Scan for the cell matching the given text and deliver its [x, y] coordinate at center. 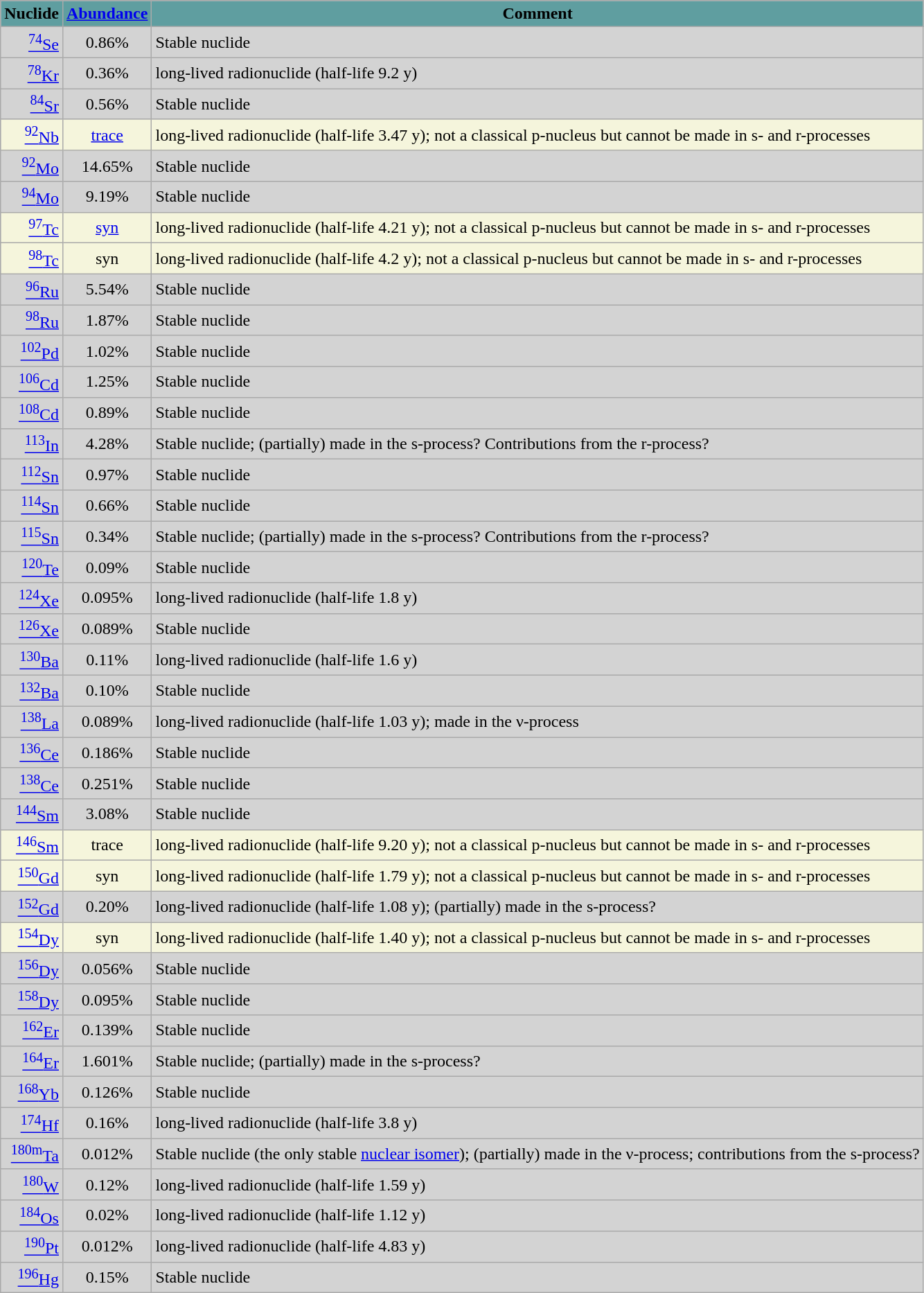
0.12% [107, 1185]
1.87% [107, 320]
115Sn [32, 536]
long-lived radionuclide (half-life 4.2 y); not a classical p-nucleus but cannot be made in s- and r-processes [537, 259]
0.11% [107, 660]
long-lived radionuclide (half-life 4.83 y) [537, 1246]
0.126% [107, 1092]
158Dy [32, 999]
9.19% [107, 197]
long-lived radionuclide (half-life 1.8 y) [537, 599]
92Nb [32, 134]
152Gd [32, 906]
150Gd [32, 876]
146Sm [32, 845]
162Er [32, 1031]
Comment [537, 14]
126Xe [32, 629]
168Yb [32, 1092]
132Ba [32, 690]
190Pt [32, 1246]
97Tc [32, 227]
0.34% [107, 536]
Nuclide [32, 14]
Abundance [107, 14]
164Er [32, 1062]
long-lived radionuclide (half-life 1.08 y); (partially) made in the s-process? [537, 906]
144Sm [32, 815]
98Tc [32, 259]
0.16% [107, 1123]
0.36% [107, 73]
1.601% [107, 1062]
0.56% [107, 104]
1.25% [107, 382]
0.09% [107, 567]
long-lived radionuclide (half-life 1.03 y); made in the ν-process [537, 722]
0.66% [107, 506]
0.15% [107, 1278]
0.056% [107, 969]
long-lived radionuclide (half-life 9.20 y); not a classical p-nucleus but cannot be made in s- and r-processes [537, 845]
4.28% [107, 443]
98Ru [32, 320]
long-lived radionuclide (half-life 1.12 y) [537, 1215]
long-lived radionuclide (half-life 1.79 y); not a classical p-nucleus but cannot be made in s- and r-processes [537, 876]
154Dy [32, 938]
78Kr [32, 73]
3.08% [107, 815]
0.86% [107, 43]
Stable nuclide; (partially) made in the s-process? [537, 1062]
0.02% [107, 1215]
long-lived radionuclide (half-life 3.47 y); not a classical p-nucleus but cannot be made in s- and r-processes [537, 134]
0.89% [107, 413]
0.251% [107, 783]
114Sn [32, 506]
120Te [32, 567]
74Se [32, 43]
102Pd [32, 351]
84Sr [32, 104]
108Cd [32, 413]
92Mo [32, 166]
long-lived radionuclide (half-life 3.8 y) [537, 1123]
5.54% [107, 290]
0.139% [107, 1031]
106Cd [32, 382]
0.10% [107, 690]
96Ru [32, 290]
long-lived radionuclide (half-life 1.6 y) [537, 660]
0.97% [107, 475]
196Hg [32, 1278]
136Ce [32, 753]
130Ba [32, 660]
124Xe [32, 599]
Stable nuclide (the only stable nuclear isomer); (partially) made in the ν-process; contributions from the s-process? [537, 1154]
113In [32, 443]
184Os [32, 1215]
112Sn [32, 475]
long-lived radionuclide (half-life 1.59 y) [537, 1185]
1.02% [107, 351]
174Hf [32, 1123]
138Ce [32, 783]
94Mo [32, 197]
138La [32, 722]
14.65% [107, 166]
180W [32, 1185]
long-lived radionuclide (half-life 1.40 y); not a classical p-nucleus but cannot be made in s- and r-processes [537, 938]
156Dy [32, 969]
0.186% [107, 753]
long-lived radionuclide (half-life 4.21 y); not a classical p-nucleus but cannot be made in s- and r-processes [537, 227]
180mTa [32, 1154]
long-lived radionuclide (half-life 9.2 y) [537, 73]
0.20% [107, 906]
